Determine the (X, Y) coordinate at the center of the cell enclosing the given text.  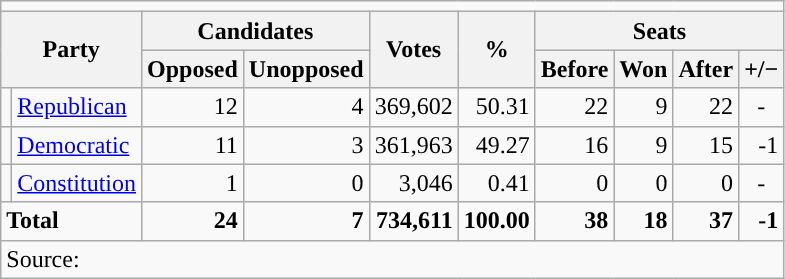
50.31 (496, 107)
+/− (762, 69)
24 (193, 221)
12 (193, 107)
Before (574, 69)
Opposed (193, 69)
734,611 (414, 221)
Party (72, 50)
Republican (77, 107)
Votes (414, 50)
4 (306, 107)
Total (72, 221)
3,046 (414, 183)
7 (306, 221)
38 (574, 221)
Source: (392, 259)
Won (644, 69)
369,602 (414, 107)
Seats (659, 31)
% (496, 50)
0.41 (496, 183)
16 (574, 145)
1 (193, 183)
361,963 (414, 145)
Candidates (256, 31)
Constitution (77, 183)
100.00 (496, 221)
49.27 (496, 145)
After (706, 69)
15 (706, 145)
18 (644, 221)
37 (706, 221)
11 (193, 145)
3 (306, 145)
Unopposed (306, 69)
Democratic (77, 145)
